Determine the (X, Y) coordinate at the center of the cell enclosing the given text.  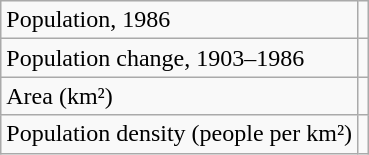
Population density (people per km²) (180, 134)
Area (km²) (180, 96)
Population, 1986 (180, 20)
Population change, 1903–1986 (180, 58)
